Find where the given text appears and provide that cell's center as [X, Y] coordinate. 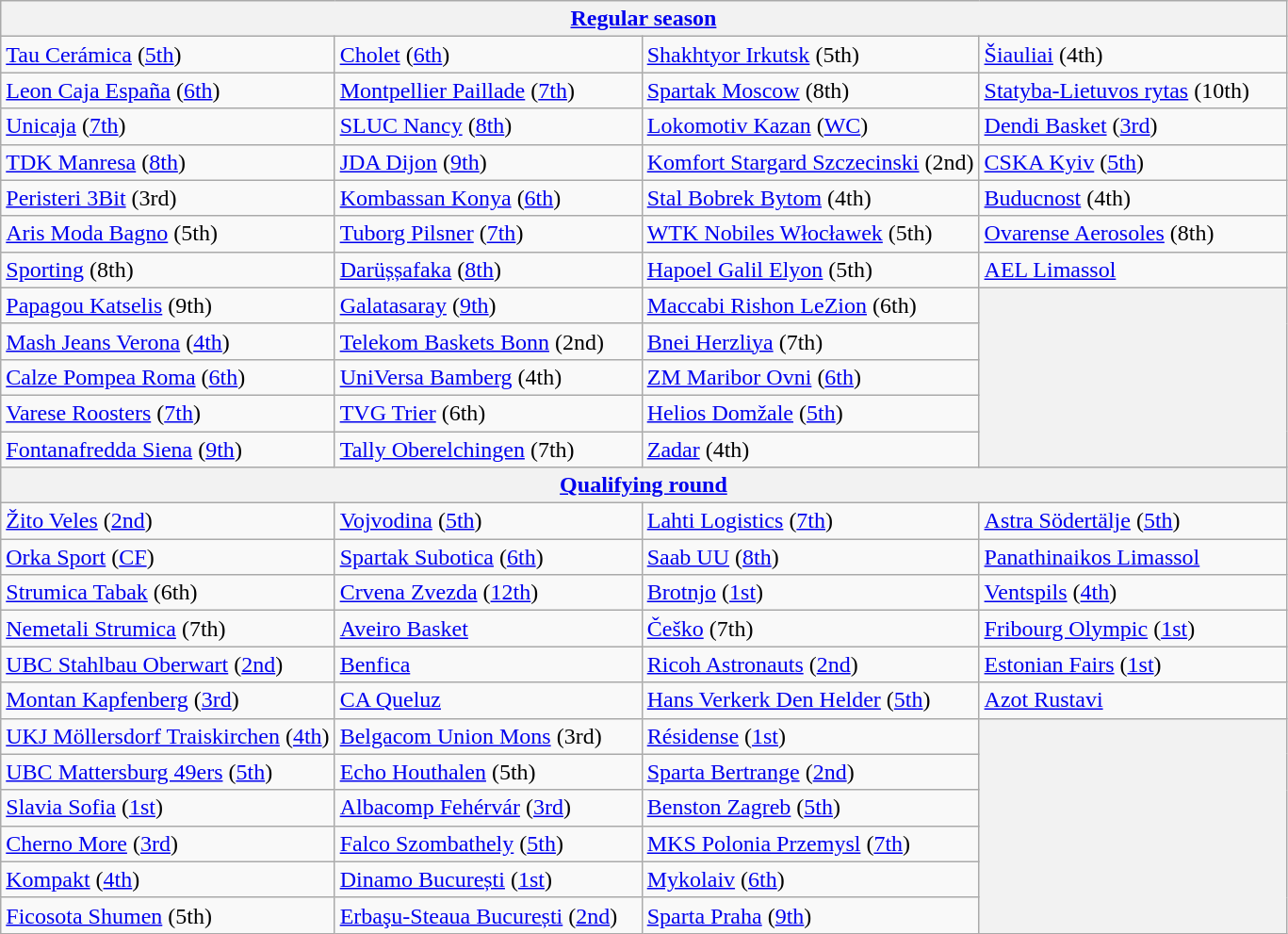
Brotnjo (1st) [810, 593]
Aris Moda Bagno (5th) [168, 234]
TVG Trier (6th) [488, 413]
Šiauliai (4th) [1133, 55]
Ricoh Astronauts (2nd) [810, 664]
Regular season [644, 19]
Erbaşu-Steaua București (2nd) [488, 915]
Tally Oberelchingen (7th) [488, 450]
Belgacom Union Mons (3rd) [488, 736]
Lokomotiv Kazan (WC) [810, 126]
AEL Limassol [1133, 270]
Astra Södertälje (5th) [1133, 521]
Sparta Bertrange (2nd) [810, 772]
Buducnost (4th) [1133, 198]
Benston Zagreb (5th) [810, 808]
Kombassan Konya (6th) [488, 198]
Fribourg Olympic (1st) [1133, 629]
UKJ Möllersdorf Traiskirchen (4th) [168, 736]
UBC Mattersburg 49ers (5th) [168, 772]
ZM Maribor Ovni (6th) [810, 377]
CA Queluz [488, 700]
Češko (7th) [810, 629]
Hapoel Galil Elyon (5th) [810, 270]
Žito Veles (2nd) [168, 521]
Hans Verkerk Den Helder (5th) [810, 700]
Montan Kapfenberg (3rd) [168, 700]
Ventspils (4th) [1133, 593]
Spartak Subotica (6th) [488, 557]
Sparta Praha (9th) [810, 915]
Ovarense Aerosoles (8th) [1133, 234]
Vojvodina (5th) [488, 521]
Komfort Stargard Szczecinski (2nd) [810, 162]
Cholet (6th) [488, 55]
Albacomp Fehérvár (3rd) [488, 808]
Mash Jeans Verona (4th) [168, 341]
Leon Caja España (6th) [168, 90]
Nemetali Strumica (7th) [168, 629]
CSKA Kyiv (5th) [1133, 162]
Peristeri 3Bit (3rd) [168, 198]
Stal Bobrek Bytom (4th) [810, 198]
Papagou Katselis (9th) [168, 305]
Spartak Moscow (8th) [810, 90]
Cherno More (3rd) [168, 844]
MKS Polonia Przemysl (7th) [810, 844]
Strumica Tabak (6th) [168, 593]
Dinamo București (1st) [488, 879]
Ficosota Shumen (5th) [168, 915]
Unicaja (7th) [168, 126]
UniVersa Bamberg (4th) [488, 377]
SLUC Nancy (8th) [488, 126]
TDK Manresa (8th) [168, 162]
Lahti Logistics (7th) [810, 521]
Benfica [488, 664]
JDA Dijon (9th) [488, 162]
Bnei Herzliya (7th) [810, 341]
Dendi Basket (3rd) [1133, 126]
Mykolaiv (6th) [810, 879]
Zadar (4th) [810, 450]
Crvena Zvezda (12th) [488, 593]
Maccabi Rishon LeZion (6th) [810, 305]
Estonian Fairs (1st) [1133, 664]
Statyba-Lietuvos rytas (10th) [1133, 90]
Slavia Sofia (1st) [168, 808]
UBC Stahlbau Oberwart (2nd) [168, 664]
WTK Nobiles Włocławek (5th) [810, 234]
Azot Rustavi [1133, 700]
Falco Szombathely (5th) [488, 844]
Montpellier Paillade (7th) [488, 90]
Echo Houthalen (5th) [488, 772]
Varese Roosters (7th) [168, 413]
Galatasaray (9th) [488, 305]
Fontanafredda Siena (9th) [168, 450]
Résidense (1st) [810, 736]
Panathinaikos Limassol [1133, 557]
Helios Domžale (5th) [810, 413]
Telekom Baskets Bonn (2nd) [488, 341]
Shakhtyor Irkutsk (5th) [810, 55]
Tau Cerámica (5th) [168, 55]
Qualifying round [644, 485]
Orka Sport (CF) [168, 557]
Kompakt (4th) [168, 879]
Sporting (8th) [168, 270]
Saab UU (8th) [810, 557]
Aveiro Basket [488, 629]
Darüșșafaka (8th) [488, 270]
Calze Pompea Roma (6th) [168, 377]
Tuborg Pilsner (7th) [488, 234]
